Return (x, y) of the center of cell containing provided text 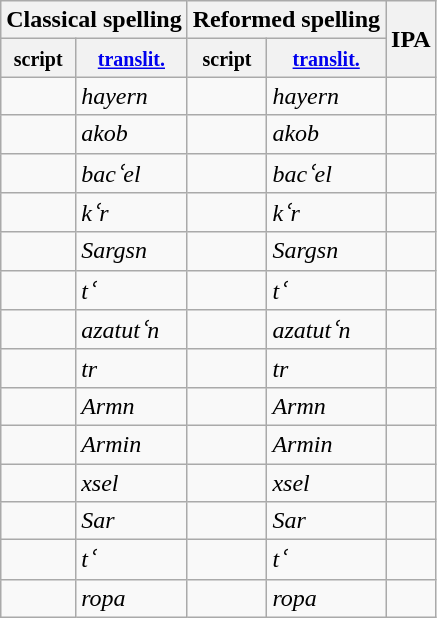
Classical spelling (94, 20)
Reformed spelling (286, 20)
IPA (412, 39)
